Return [x, y] of the center of cell containing provided text 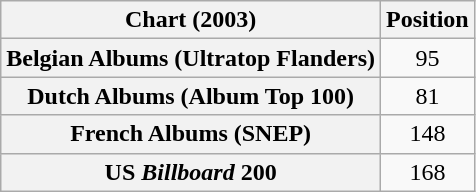
Position [428, 20]
French Albums (SNEP) [191, 134]
95 [428, 58]
Belgian Albums (Ultratop Flanders) [191, 58]
Chart (2003) [191, 20]
168 [428, 172]
148 [428, 134]
Dutch Albums (Album Top 100) [191, 96]
81 [428, 96]
US Billboard 200 [191, 172]
